Pinpoint the cell where the given text exists, returning its [X, Y] midpoint coordinate. 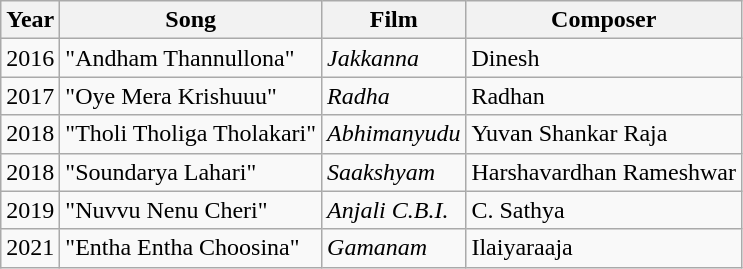
2021 [30, 248]
"Oye Mera Krishuuu" [191, 96]
Abhimanyudu [394, 134]
Film [394, 20]
"Andham Thannullona" [191, 58]
Anjali C.B.I. [394, 210]
Saakshyam [394, 172]
2019 [30, 210]
Jakkanna [394, 58]
2016 [30, 58]
Harshavardhan Rameshwar [604, 172]
Ilaiyaraaja [604, 248]
Year [30, 20]
"Entha Entha Choosina" [191, 248]
C. Sathya [604, 210]
Radhan [604, 96]
Composer [604, 20]
Dinesh [604, 58]
"Tholi Tholiga Tholakari" [191, 134]
"Soundarya Lahari" [191, 172]
Radha [394, 96]
Yuvan Shankar Raja [604, 134]
Gamanam [394, 248]
Song [191, 20]
2017 [30, 96]
"Nuvvu Nenu Cheri" [191, 210]
